Determine the (x, y) coordinate at the center of the cell enclosing the given text.  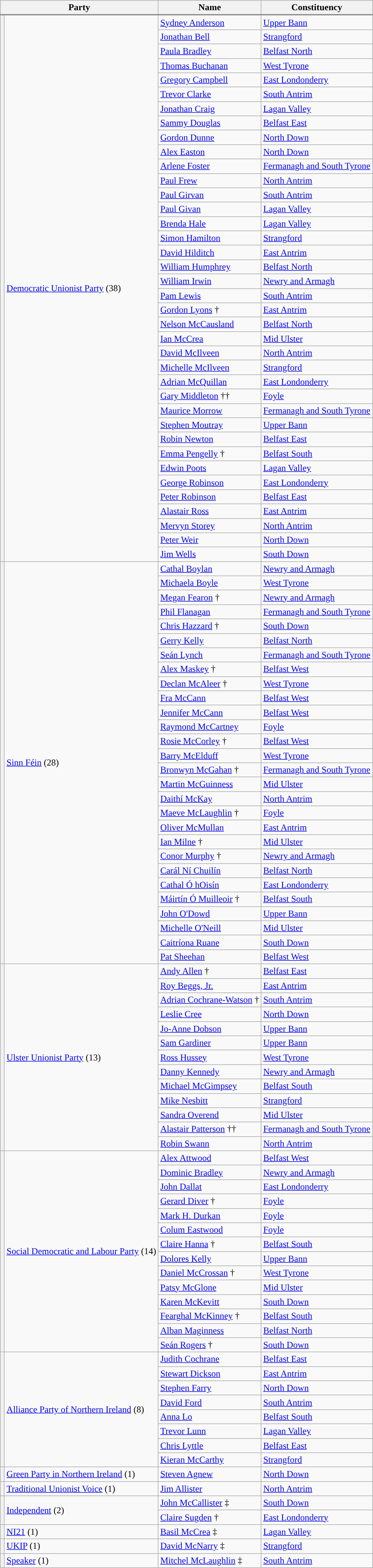
Alex Attwood (210, 1158)
Constituency (317, 8)
Pat Sheehan (210, 957)
Paul Frew (210, 181)
Maurice Morrow (210, 411)
Peter Weir (210, 540)
George Robinson (210, 482)
Stewart Dickson (210, 1374)
Colum Eastwood (210, 1230)
Phil Flanagan (210, 612)
Chris Lyttle (210, 1445)
Steven Agnew (210, 1474)
Jo-Anne Dobson (210, 1029)
Michaela Boyle (210, 583)
Dominic Bradley (210, 1172)
Daithí McKay (210, 799)
Seán Rogers † (210, 1345)
Carál Ní Chuilín (210, 870)
Dolores Kelly (210, 1259)
William Humphrey (210, 267)
Michelle O'Neill (210, 928)
Megan Fearon † (210, 597)
David McNarry ‡ (210, 1546)
NI21 (1) (81, 1532)
Speaker (1) (81, 1560)
Daniel McCrossan † (210, 1273)
Peter Robinson (210, 497)
Fra McCann (210, 698)
Alex Easton (210, 152)
Sam Gardiner (210, 1043)
Green Party in Northern Ireland (1) (81, 1474)
Jonathan Craig (210, 109)
Paul Girvan (210, 195)
Simon Hamilton (210, 238)
Adrian Cochrane-Watson † (210, 1000)
Traditional Unionist Voice (1) (81, 1489)
Danny Kennedy (210, 1072)
Adrian McQuillan (210, 382)
Alex Maskey † (210, 669)
Emma Pengelly † (210, 454)
Ulster Unionist Party (13) (81, 1057)
Sydney Anderson (210, 23)
Claire Hanna † (210, 1244)
Barry McElduff (210, 756)
Paula Bradley (210, 51)
Chris Hazzard † (210, 626)
Caitríona Ruane (210, 942)
Alastair Ross (210, 511)
John McCallister ‡ (210, 1503)
Michelle McIlveen (210, 367)
Michael McGimpsey (210, 1086)
Trevor Clarke (210, 94)
Ian Milne † (210, 842)
Raymond McCartney (210, 727)
John Dallat (210, 1187)
Sandra Overend (210, 1115)
Ross Hussey (210, 1057)
Gregory Campbell (210, 80)
Basil McCrea ‡ (210, 1532)
Leslie Cree (210, 1014)
Roy Beggs, Jr. (210, 985)
Jonathan Bell (210, 37)
Judith Cochrane (210, 1359)
Independent (2) (81, 1510)
Alliance Party of Northern Ireland (8) (81, 1409)
Martin McGuinness (210, 784)
Claire Sugden † (210, 1517)
Sinn Féin (28) (81, 763)
Alban Maginness (210, 1330)
Gordon Dunne (210, 137)
Mitchel McLaughlin ‡ (210, 1560)
Karen McKevitt (210, 1302)
Kieran McCarthy (210, 1460)
Paul Givan (210, 209)
Gerry Kelly (210, 640)
Party (79, 8)
Robin Swann (210, 1144)
Conor Murphy † (210, 856)
David Ford (210, 1402)
Gerard Diver † (210, 1201)
Fearghal McKinney † (210, 1316)
Robin Newton (210, 439)
Cathal Ó hOisín (210, 885)
Mark H. Durkan (210, 1216)
Gordon Lyons † (210, 310)
Jennifer McCann (210, 712)
Name (210, 8)
Máirtín Ó Muilleoir † (210, 899)
Maeve McLaughlin † (210, 813)
Brenda Hale (210, 224)
William Irwin (210, 281)
Pam Lewis (210, 296)
Thomas Buchanan (210, 65)
Ian McCrea (210, 339)
Social Democratic and Labour Party (14) (81, 1252)
Mervyn Storey (210, 525)
Alastair Patterson †† (210, 1129)
UKIP (1) (81, 1546)
Stephen Farry (210, 1388)
David McIlveen (210, 353)
Democratic Unionist Party (38) (81, 289)
Rosie McCorley † (210, 741)
Andy Allen † (210, 971)
Jim Allister (210, 1489)
Jim Wells (210, 554)
Anna Lo (210, 1417)
David Hilditch (210, 252)
Stephen Moutray (210, 425)
Cathal Boylan (210, 569)
Bronwyn McGahan † (210, 770)
Sammy Douglas (210, 123)
Mike Nesbitt (210, 1100)
John O'Dowd (210, 914)
Nelson McCausland (210, 324)
Oliver McMullan (210, 827)
Arlene Foster (210, 166)
Edwin Poots (210, 468)
Trevor Lunn (210, 1431)
Declan McAleer † (210, 684)
Seán Lynch (210, 655)
Gary Middleton †† (210, 396)
Patsy McGlone (210, 1287)
